Pinpoint the cell where the given text exists, returning its [X, Y] midpoint coordinate. 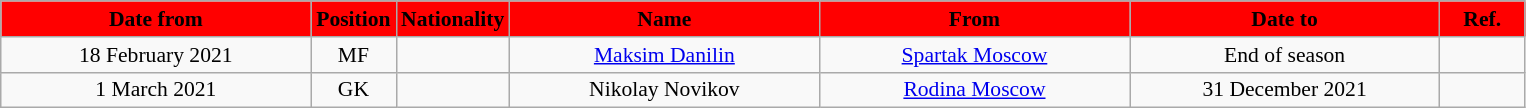
Ref. [1482, 19]
18 February 2021 [156, 55]
End of season [1285, 55]
MF [354, 55]
GK [354, 90]
31 December 2021 [1285, 90]
1 March 2021 [156, 90]
Date from [156, 19]
From [974, 19]
Spartak Moscow [974, 55]
Nikolay Novikov [664, 90]
Name [664, 19]
Rodina Moscow [974, 90]
Nationality [452, 19]
Maksim Danilin [664, 55]
Position [354, 19]
Date to [1285, 19]
